Search for the cell housing the specified text and yield its [x, y] center coordinate. 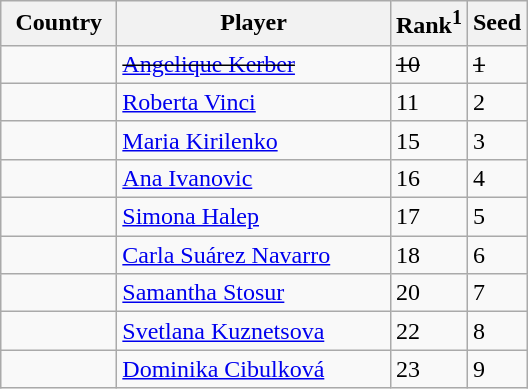
Maria Kirilenko [254, 140]
22 [428, 331]
4 [496, 178]
17 [428, 217]
1 [496, 64]
7 [496, 293]
Angelique Kerber [254, 64]
9 [496, 369]
2 [496, 102]
6 [496, 255]
Samantha Stosur [254, 293]
Seed [496, 24]
Country [59, 24]
Dominika Cibulková [254, 369]
15 [428, 140]
Rank1 [428, 24]
Player [254, 24]
Svetlana Kuznetsova [254, 331]
5 [496, 217]
Simona Halep [254, 217]
Carla Suárez Navarro [254, 255]
8 [496, 331]
16 [428, 178]
11 [428, 102]
20 [428, 293]
Ana Ivanovic [254, 178]
3 [496, 140]
10 [428, 64]
23 [428, 369]
18 [428, 255]
Roberta Vinci [254, 102]
